Output the [X, Y] coordinate of the center of the cell containing the given text.  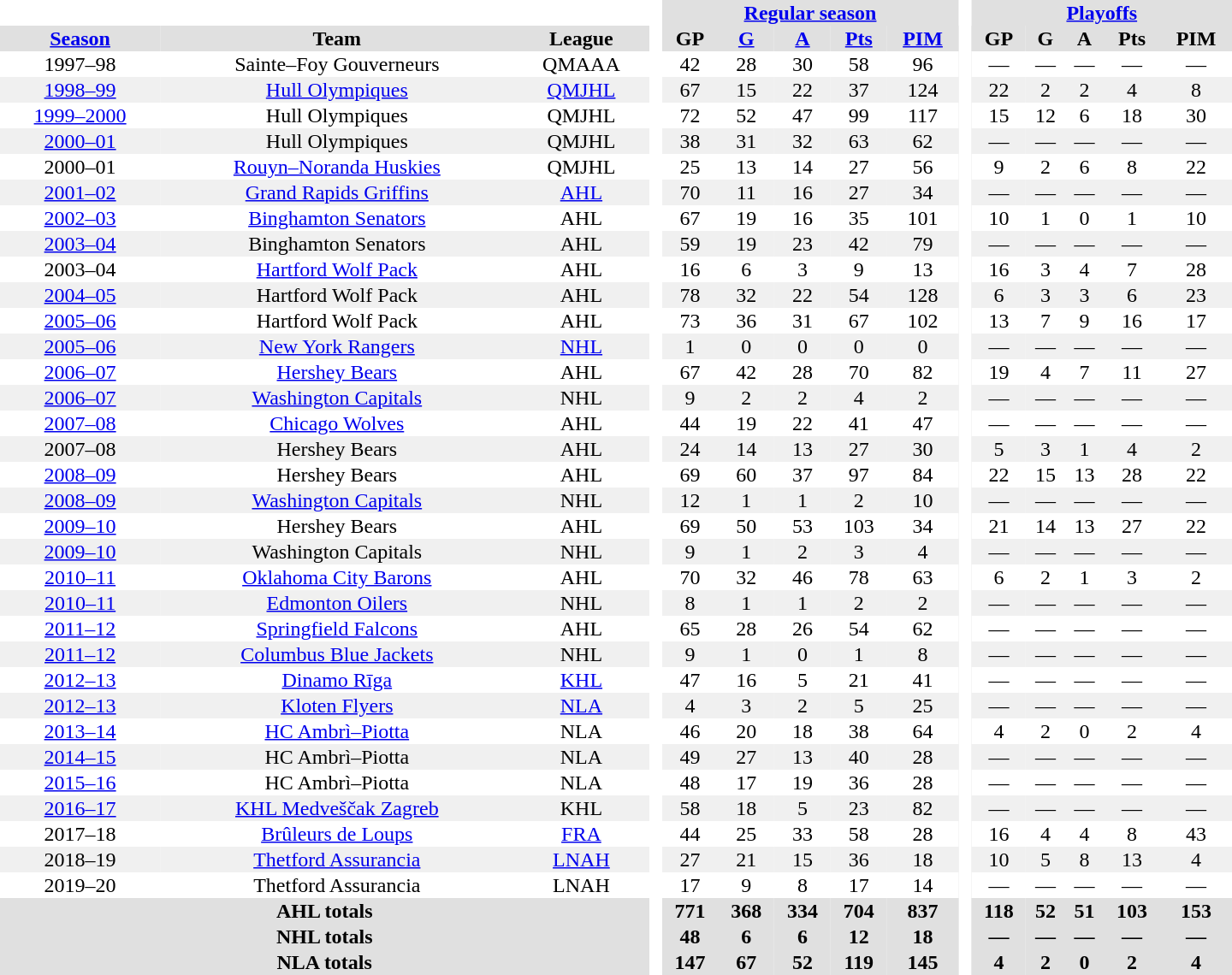
League [581, 38]
2015–16 [80, 783]
117 [923, 115]
101 [923, 218]
New York Rangers [337, 346]
73 [690, 321]
96 [923, 64]
147 [690, 962]
Playoffs [1102, 13]
NLA totals [324, 962]
145 [923, 962]
33 [803, 834]
99 [859, 115]
771 [690, 911]
334 [803, 911]
2013–14 [80, 731]
128 [923, 295]
1999–2000 [80, 115]
FRA [581, 834]
368 [746, 911]
Regular season [811, 13]
2017–18 [80, 834]
KHL Medveščak Zagreb [337, 808]
56 [923, 167]
2001–02 [80, 192]
Team [337, 38]
Rouyn–Noranda Huskies [337, 167]
Sainte–Foy Gouverneurs [337, 64]
Season [80, 38]
837 [923, 911]
704 [859, 911]
153 [1196, 911]
59 [690, 244]
97 [859, 475]
43 [1196, 834]
79 [923, 244]
50 [746, 526]
2014–15 [80, 757]
Columbus Blue Jackets [337, 654]
64 [923, 731]
QMAAA [581, 64]
72 [690, 115]
102 [923, 321]
51 [1085, 911]
1998–99 [80, 90]
Oklahoma City Barons [337, 577]
Dinamo Rīga [337, 680]
2004–05 [80, 295]
53 [803, 526]
Brûleurs de Loups [337, 834]
2018–19 [80, 860]
65 [690, 629]
26 [803, 629]
2002–03 [80, 218]
35 [859, 218]
AHL totals [324, 911]
124 [923, 90]
1997–98 [80, 64]
2016–17 [80, 808]
24 [690, 449]
84 [923, 475]
Grand Rapids Griffins [337, 192]
40 [859, 757]
Springfield Falcons [337, 629]
118 [999, 911]
NHL totals [324, 937]
Edmonton Oilers [337, 603]
60 [746, 475]
20 [746, 731]
119 [859, 962]
49 [690, 757]
2019–20 [80, 885]
Kloten Flyers [337, 706]
Chicago Wolves [337, 423]
